Capture the cell that displays the provided text and extract its [x, y] central coordinate. 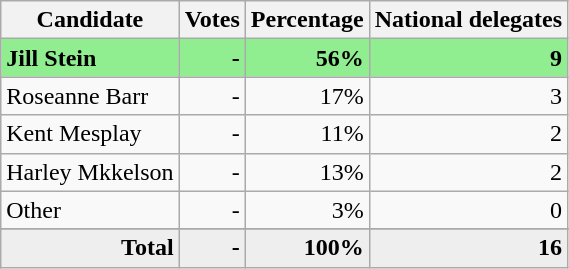
3 [468, 96]
Percentage [307, 20]
0 [468, 210]
National delegates [468, 20]
Kent Mesplay [90, 134]
3% [307, 210]
100% [307, 248]
Candidate [90, 20]
9 [468, 58]
Other [90, 210]
56% [307, 58]
13% [307, 172]
Jill Stein [90, 58]
Votes [212, 20]
Total [90, 248]
11% [307, 134]
16 [468, 248]
Roseanne Barr [90, 96]
17% [307, 96]
Harley Mkkelson [90, 172]
